Pinpoint the cell where the given text exists, returning its (x, y) midpoint coordinate. 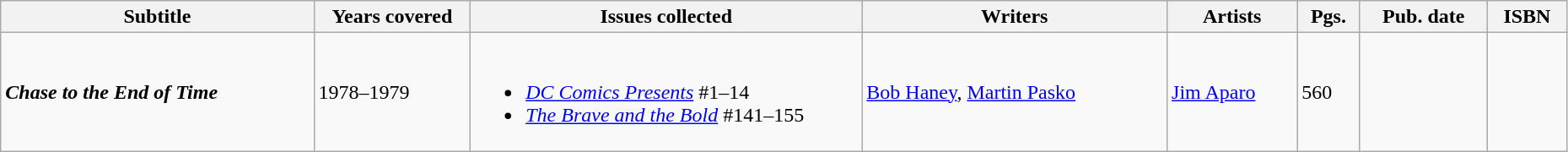
DC Comics Presents #1–14The Brave and the Bold #141–155 (666, 92)
Writers (1015, 17)
Subtitle (157, 17)
Years covered (392, 17)
Pgs. (1328, 17)
Bob Haney, Martin Pasko (1015, 92)
1978–1979 (392, 92)
ISBN (1528, 17)
Pub. date (1424, 17)
Artists (1232, 17)
Issues collected (666, 17)
Chase to the End of Time (157, 92)
560 (1328, 92)
Jim Aparo (1232, 92)
